From the cell containing the given text, extract its center point as (X, Y) coordinate. 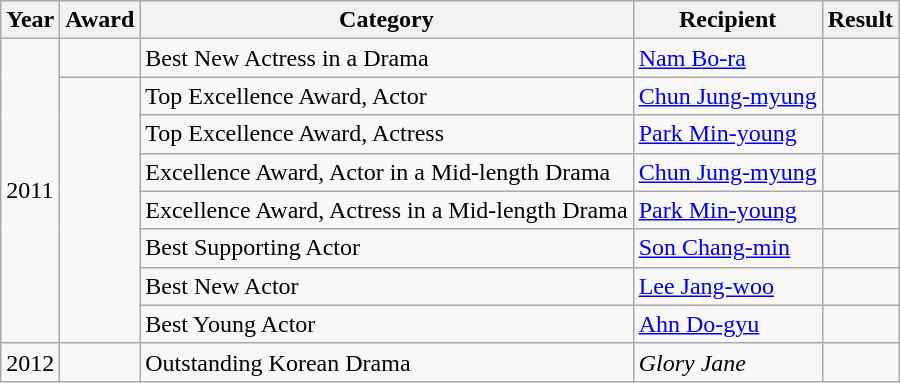
Recipient (728, 20)
2011 (30, 191)
Son Chang-min (728, 248)
Year (30, 20)
Best Supporting Actor (386, 248)
Top Excellence Award, Actor (386, 96)
Outstanding Korean Drama (386, 362)
Ahn Do-gyu (728, 324)
Best New Actress in a Drama (386, 58)
Excellence Award, Actress in a Mid-length Drama (386, 210)
Excellence Award, Actor in a Mid-length Drama (386, 172)
Award (100, 20)
Category (386, 20)
2012 (30, 362)
Glory Jane (728, 362)
Best New Actor (386, 286)
Nam Bo-ra (728, 58)
Result (860, 20)
Lee Jang-woo (728, 286)
Best Young Actor (386, 324)
Top Excellence Award, Actress (386, 134)
